Return (x, y) of the center of cell containing provided text 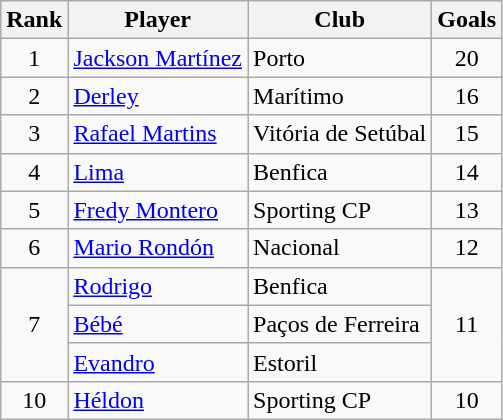
Goals (467, 20)
3 (34, 134)
6 (34, 248)
13 (467, 210)
15 (467, 134)
11 (467, 324)
Marítimo (340, 96)
Jackson Martínez (158, 58)
16 (467, 96)
1 (34, 58)
Héldon (158, 400)
Paços de Ferreira (340, 324)
Bébé (158, 324)
Estoril (340, 362)
7 (34, 324)
Lima (158, 172)
Porto (340, 58)
2 (34, 96)
5 (34, 210)
Club (340, 20)
Derley (158, 96)
Evandro (158, 362)
Player (158, 20)
4 (34, 172)
Rodrigo (158, 286)
Fredy Montero (158, 210)
14 (467, 172)
Rank (34, 20)
12 (467, 248)
Nacional (340, 248)
20 (467, 58)
Vitória de Setúbal (340, 134)
Rafael Martins (158, 134)
Mario Rondón (158, 248)
